Provide the (X, Y) coordinate of the cell's center where the given text is located.  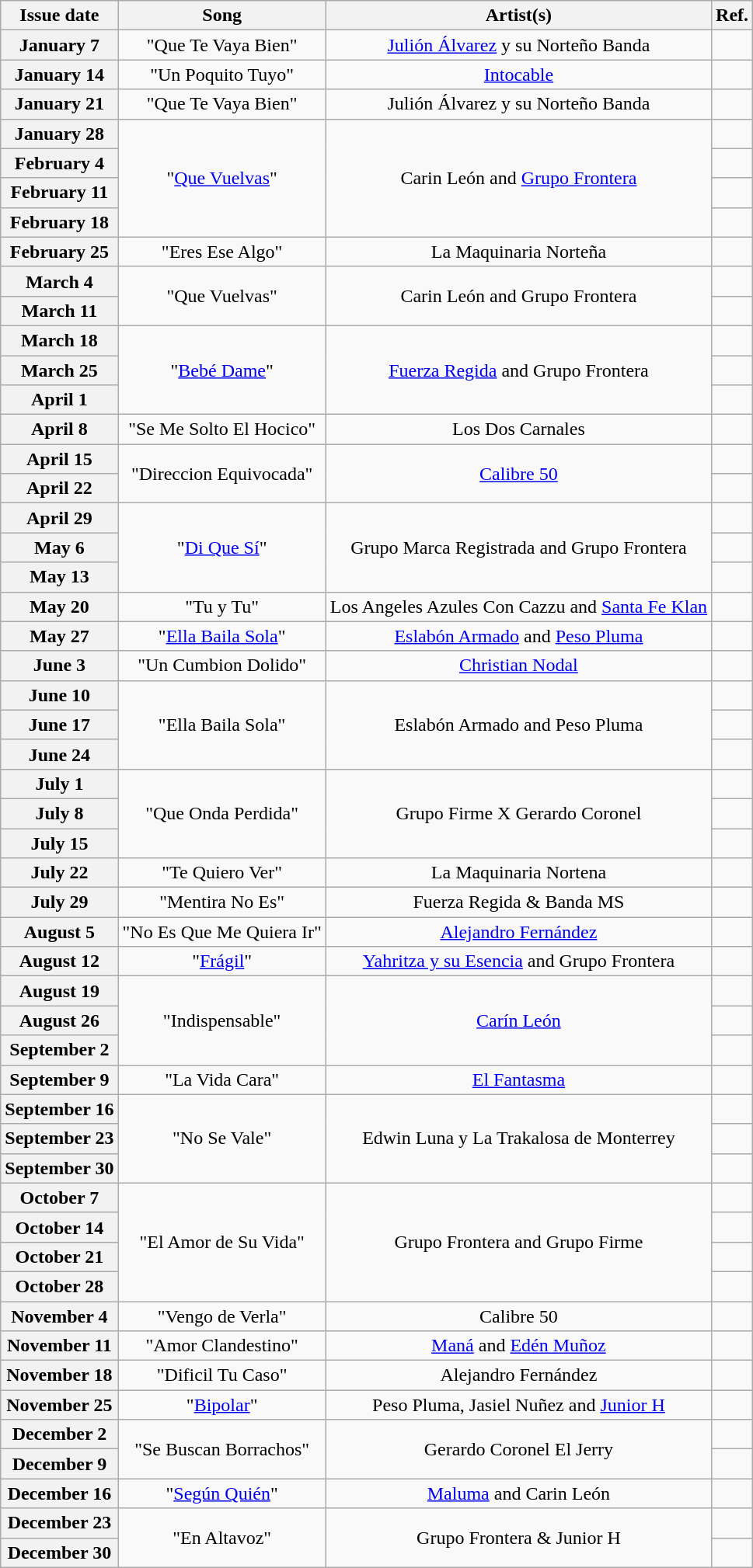
Los Angeles Azules Con Cazzu and Santa Fe Klan (518, 607)
December 30 (59, 1552)
"En Altavoz" (222, 1538)
"Según Quién" (222, 1493)
La Maquinaria Nortena (518, 873)
July 15 (59, 843)
Fuerza Regida and Grupo Frontera (518, 370)
June 17 (59, 725)
August 12 (59, 961)
May 6 (59, 548)
February 11 (59, 193)
December 16 (59, 1493)
September 9 (59, 1080)
May 20 (59, 607)
September 2 (59, 1050)
July 8 (59, 813)
June 3 (59, 666)
Ref. (732, 16)
"Te Quiero Ver" (222, 873)
July 29 (59, 902)
"Vengo de Verla" (222, 1316)
January 14 (59, 75)
October 21 (59, 1257)
April 8 (59, 429)
"Se Me Solto El Hocico" (222, 429)
Intocable (518, 75)
"Direccion Equivocada" (222, 474)
March 25 (59, 370)
"Un Cumbion Dolido" (222, 666)
July 22 (59, 873)
September 30 (59, 1168)
December 9 (59, 1464)
Artist(s) (518, 16)
May 27 (59, 636)
Song (222, 16)
October 28 (59, 1286)
"La Vida Cara" (222, 1080)
Issue date (59, 16)
Yahritza y su Esencia and Grupo Frontera (518, 961)
Grupo Frontera and Grupo Firme (518, 1242)
"Dificil Tu Caso" (222, 1375)
"Eres Ese Algo" (222, 252)
"Di Que Sí" (222, 548)
January 28 (59, 134)
La Maquinaria Norteña (518, 252)
March 18 (59, 340)
Peso Pluma, Jasiel Nuñez and Junior H (518, 1405)
"Se Buscan Borrachos" (222, 1449)
Fuerza Regida & Banda MS (518, 902)
"Bipolar" (222, 1405)
August 19 (59, 991)
April 22 (59, 488)
April 1 (59, 400)
Christian Nodal (518, 666)
January 7 (59, 45)
March 4 (59, 281)
"No Es Que Me Quiera Ir" (222, 932)
Grupo Marca Registrada and Grupo Frontera (518, 548)
March 11 (59, 311)
February 18 (59, 222)
"Frágil" (222, 961)
November 4 (59, 1316)
"El Amor de Su Vida" (222, 1242)
November 11 (59, 1346)
June 10 (59, 695)
"Amor Clandestino" (222, 1346)
Edwin Luna y La Trakalosa de Monterrey (518, 1139)
"Indispensable" (222, 1020)
"Bebé Dame" (222, 370)
"Que Onda Perdida" (222, 813)
February 25 (59, 252)
Los Dos Carnales (518, 429)
November 25 (59, 1405)
January 21 (59, 104)
Maná and Edén Muñoz (518, 1346)
December 2 (59, 1434)
December 23 (59, 1523)
October 7 (59, 1198)
Maluma and Carin León (518, 1493)
November 18 (59, 1375)
"Un Poquito Tuyo" (222, 75)
October 14 (59, 1227)
September 16 (59, 1109)
May 13 (59, 577)
Grupo Firme X Gerardo Coronel (518, 813)
"No Se Vale" (222, 1139)
Carín León (518, 1020)
April 15 (59, 459)
Grupo Frontera & Junior H (518, 1538)
September 23 (59, 1139)
"Mentira No Es" (222, 902)
Gerardo Coronel El Jerry (518, 1449)
El Fantasma (518, 1080)
February 4 (59, 163)
April 29 (59, 518)
August 26 (59, 1020)
June 24 (59, 754)
July 1 (59, 784)
"Tu y Tu" (222, 607)
August 5 (59, 932)
